Output the (x, y) coordinate of the center of the cell containing the given text.  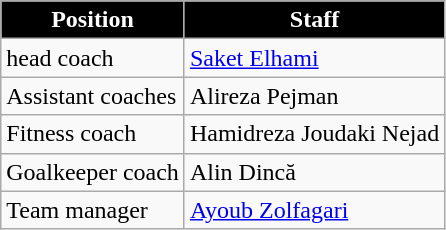
Saket Elhami (314, 58)
Hamidreza Joudaki Nejad (314, 134)
Goalkeeper coach (93, 172)
Team manager (93, 210)
Alin Dincă (314, 172)
Staff (314, 20)
Ayoub Zolfagari (314, 210)
Assistant coaches (93, 96)
head coach (93, 58)
Position (93, 20)
Alireza Pejman (314, 96)
Fitness coach (93, 134)
